Find where the given text appears and provide that cell's center as (X, Y) coordinate. 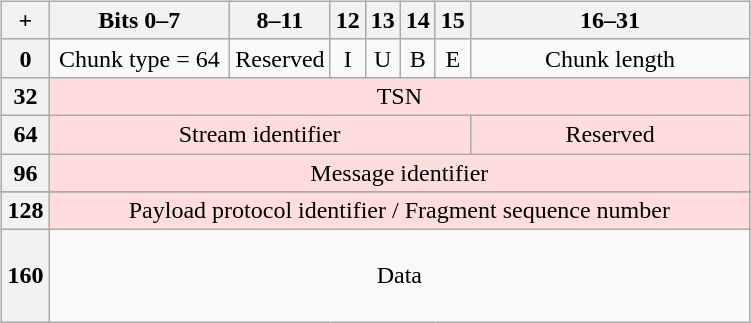
B (418, 58)
I (348, 58)
Chunk type = 64 (140, 58)
Bits 0–7 (140, 20)
96 (26, 173)
160 (26, 276)
Message identifier (400, 173)
TSN (400, 96)
16–31 (610, 20)
14 (418, 20)
15 (452, 20)
Stream identifier (260, 134)
Chunk length (610, 58)
8–11 (280, 20)
64 (26, 134)
E (452, 58)
32 (26, 96)
U (382, 58)
+ (26, 20)
128 (26, 211)
0 (26, 58)
Data (400, 276)
12 (348, 20)
13 (382, 20)
Payload protocol identifier / Fragment sequence number (400, 211)
